Search for the cell housing the specified text and yield its (x, y) center coordinate. 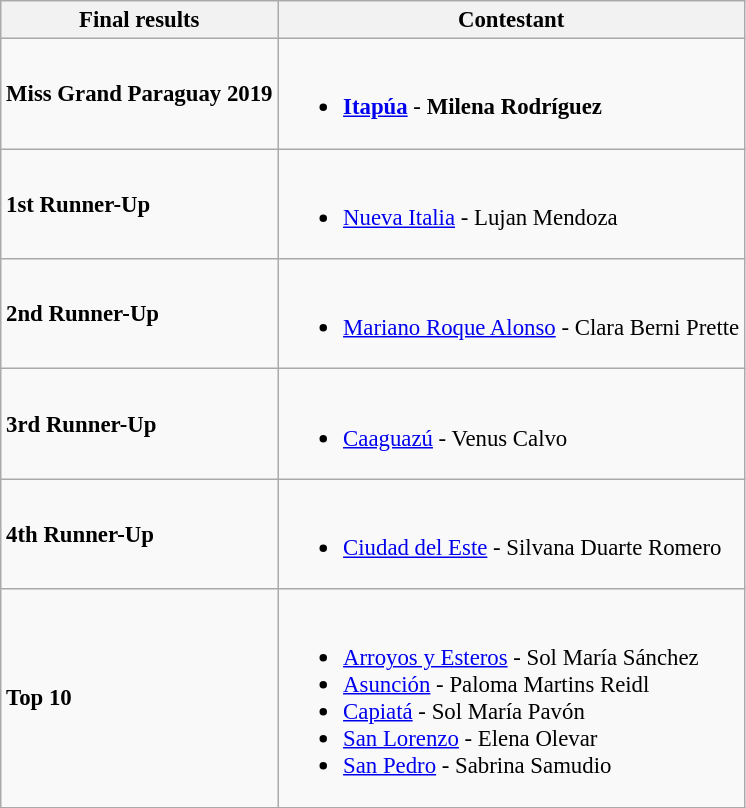
Caaguazú - Venus Calvo (512, 424)
3rd Runner-Up (140, 424)
Final results (140, 20)
Mariano Roque Alonso - Clara Berni Prette (512, 314)
Itapúa - Milena Rodríguez (512, 94)
2nd Runner-Up (140, 314)
1st Runner-Up (140, 204)
Ciudad del Este - Silvana Duarte Romero (512, 534)
Nueva Italia - Lujan Mendoza (512, 204)
4th Runner-Up (140, 534)
Top 10 (140, 698)
Contestant (512, 20)
Miss Grand Paraguay 2019 (140, 94)
